Determine the (x, y) coordinate at the center of the cell enclosing the given text.  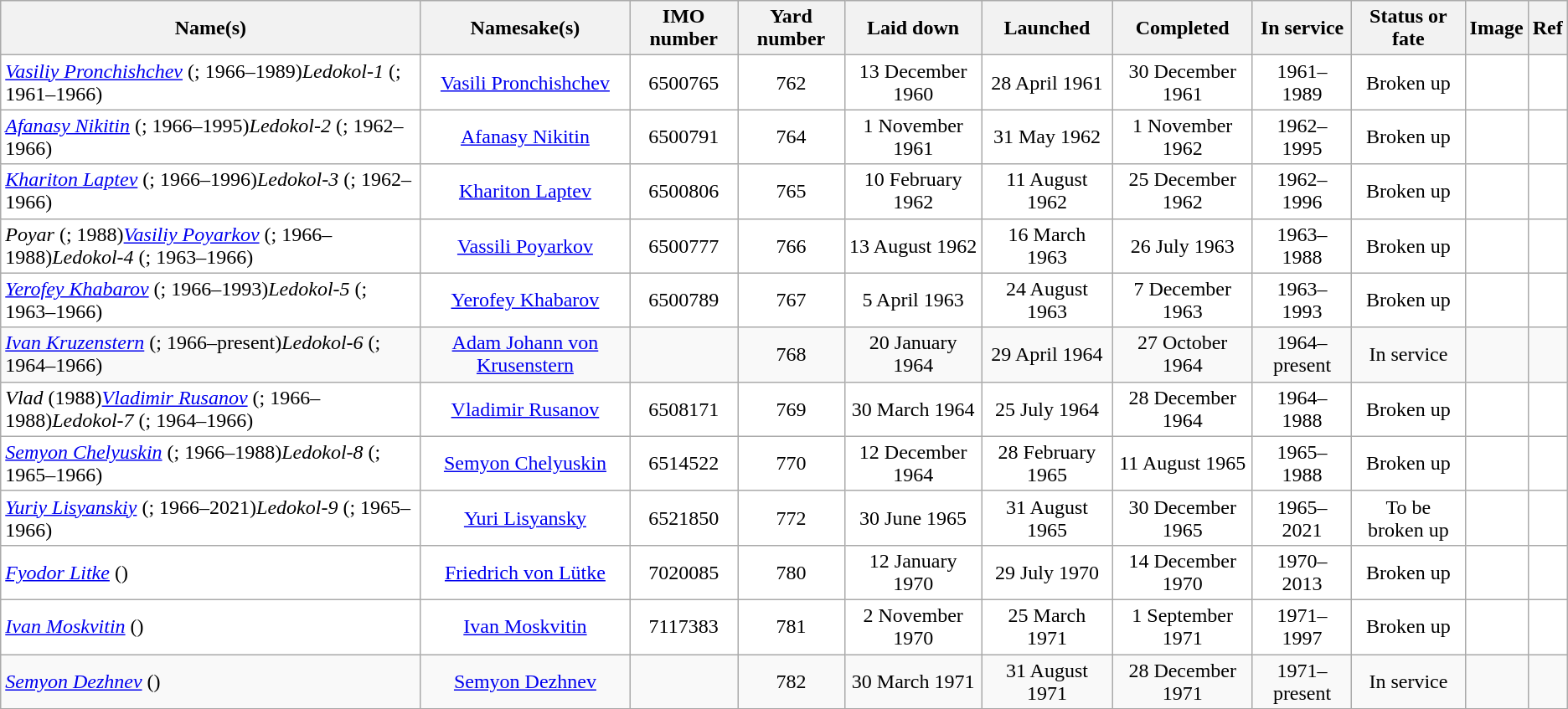
11 August 1962 (1047, 191)
1970–2013 (1302, 573)
31 May 1962 (1047, 137)
12 January 1970 (913, 573)
1963–1993 (1302, 300)
7117383 (683, 626)
1963–1988 (1302, 246)
31 August 1971 (1047, 681)
29 April 1964 (1047, 355)
28 December 1971 (1183, 681)
20 January 1964 (913, 355)
769 (792, 408)
Yard number (792, 28)
7 December 1963 (1183, 300)
5 April 1963 (913, 300)
6500789 (683, 300)
12 December 1964 (913, 464)
Image (1496, 28)
28 December 1964 (1183, 408)
782 (792, 681)
768 (792, 355)
30 December 1961 (1183, 82)
Yerofey Khabarov (; 1966–1993)Ledokol-5 (; 1963–1966) (211, 300)
Semyon Chelyuskin (525, 464)
Yerofey Khabarov (525, 300)
26 July 1963 (1183, 246)
10 February 1962 (913, 191)
Vassili Poyarkov (525, 246)
Completed (1183, 28)
766 (792, 246)
Fyodor Litke () (211, 573)
Vasili Pronchishchev (525, 82)
1 September 1971 (1183, 626)
6508171 (683, 408)
Ivan Moskvitin (525, 626)
14 December 1970 (1183, 573)
780 (792, 573)
Semyon Chelyuskin (; 1966–1988)Ledokol-8 (; 1965–1966) (211, 464)
27 October 1964 (1183, 355)
Name(s) (211, 28)
Khariton Laptev (525, 191)
13 December 1960 (913, 82)
Afanasy Nikitin (; 1966–1995)Ledokol-2 (; 1962–1966) (211, 137)
781 (792, 626)
To be broken up (1409, 517)
Status or fate (1409, 28)
Ivan Kruzenstern (; 1966–present)Ledokol-6 (; 1964–1966) (211, 355)
Friedrich von Lütke (525, 573)
Laid down (913, 28)
1962–1995 (1302, 137)
Ivan Moskvitin () (211, 626)
30 March 1971 (913, 681)
25 December 1962 (1183, 191)
1964–1988 (1302, 408)
IMO number (683, 28)
764 (792, 137)
2 November 1970 (913, 626)
Khariton Laptev (; 1966–1996)Ledokol-3 (; 1962–1966) (211, 191)
1 November 1961 (913, 137)
1965–1988 (1302, 464)
6500765 (683, 82)
28 April 1961 (1047, 82)
29 July 1970 (1047, 573)
30 June 1965 (913, 517)
31 August 1965 (1047, 517)
765 (792, 191)
1965–2021 (1302, 517)
Vlad (1988)Vladimir Rusanov (; 1966–1988)Ledokol-7 (; 1964–1966) (211, 408)
Ref (1548, 28)
1971–1997 (1302, 626)
Vasiliy Pronchishchev (; 1966–1989)Ledokol-1 (; 1961–1966) (211, 82)
6514522 (683, 464)
11 August 1965 (1183, 464)
1 November 1962 (1183, 137)
6500777 (683, 246)
16 March 1963 (1047, 246)
6500806 (683, 191)
772 (792, 517)
7020085 (683, 573)
767 (792, 300)
1971–present (1302, 681)
13 August 1962 (913, 246)
25 July 1964 (1047, 408)
6500791 (683, 137)
25 March 1971 (1047, 626)
30 March 1964 (913, 408)
1962–1996 (1302, 191)
1964–present (1302, 355)
770 (792, 464)
Yuriy Lisyanskiy (; 1966–2021)Ledokol-9 (; 1965–1966) (211, 517)
762 (792, 82)
Namesake(s) (525, 28)
Poyar (; 1988)Vasiliy Poyarkov (; 1966–1988)Ledokol-4 (; 1963–1966) (211, 246)
Semyon Dezhnev (525, 681)
Adam Johann von Krusenstern (525, 355)
Yuri Lisyansky (525, 517)
Vladimir Rusanov (525, 408)
6521850 (683, 517)
1961–1989 (1302, 82)
Semyon Dezhnev () (211, 681)
Launched (1047, 28)
28 February 1965 (1047, 464)
Afanasy Nikitin (525, 137)
30 December 1965 (1183, 517)
24 August 1963 (1047, 300)
